For the text-containing cell, return its midpoint in [x, y] coordinate format. 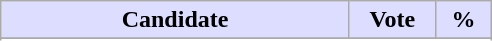
% [463, 20]
Candidate [176, 20]
Vote [392, 20]
